Find where the given text appears and provide that cell's center as (x, y) coordinate. 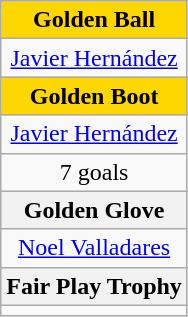
Golden Glove (94, 210)
Noel Valladares (94, 248)
Fair Play Trophy (94, 286)
Golden Ball (94, 20)
Golden Boot (94, 96)
7 goals (94, 172)
